Output the (X, Y) coordinate of the center of the cell containing the given text.  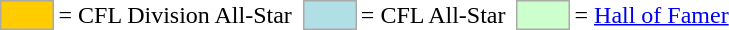
= CFL Division All-Star (175, 15)
= CFL All-Star (433, 15)
